Determine the (x, y) coordinate at the center of the cell enclosing the given text.  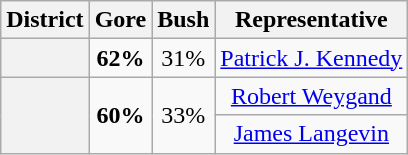
Bush (184, 20)
Patrick J. Kennedy (312, 58)
District (45, 20)
Gore (120, 20)
60% (120, 115)
62% (120, 58)
Robert Weygand (312, 96)
James Langevin (312, 134)
Representative (312, 20)
33% (184, 115)
31% (184, 58)
